Provide the (x, y) coordinate of the cell's center where the given text is located.  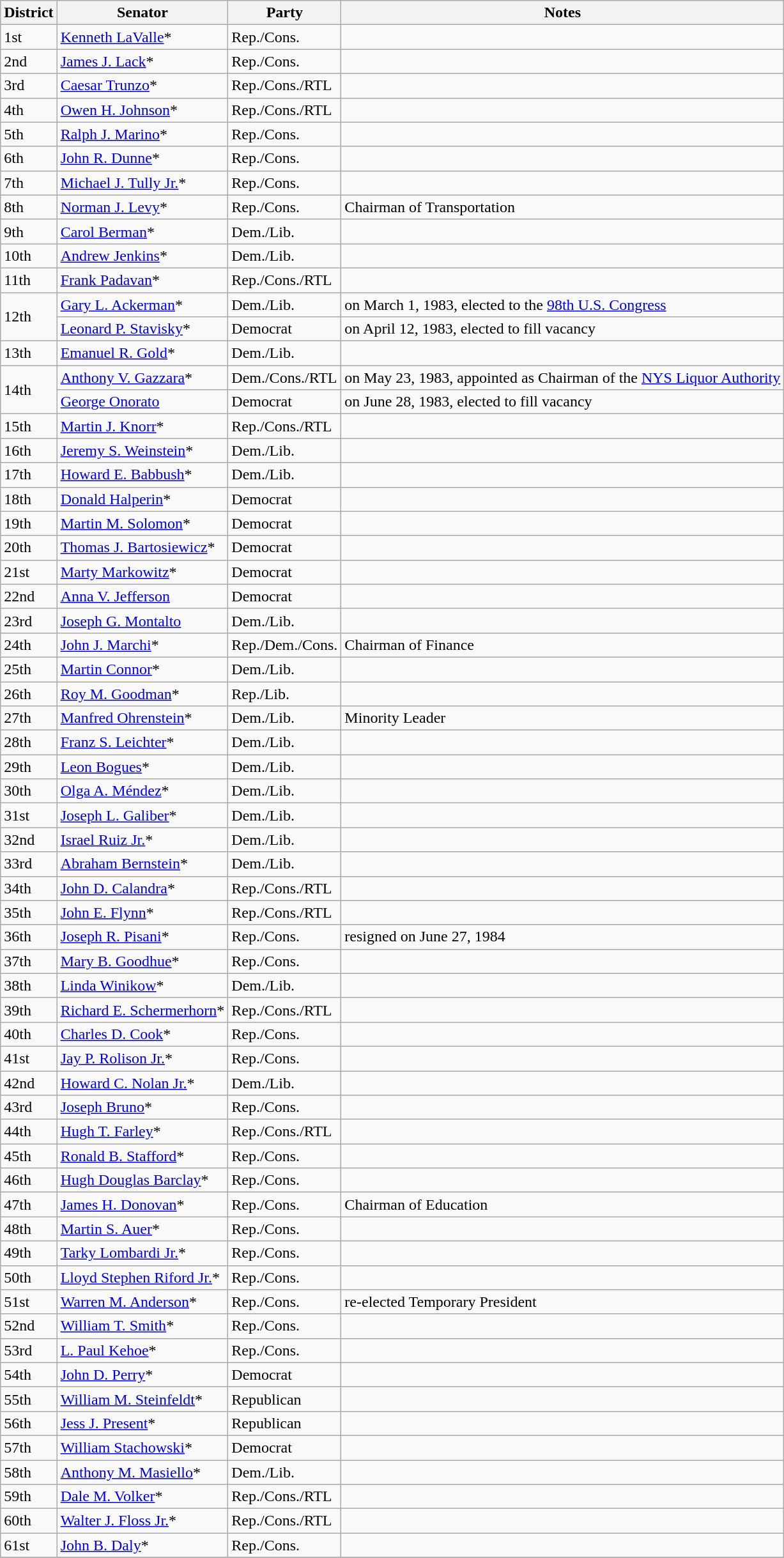
Martin M. Solomon* (142, 523)
24th (29, 645)
47th (29, 1205)
Emanuel R. Gold* (142, 353)
William Stachowski* (142, 1447)
59th (29, 1497)
Howard C. Nolan Jr.* (142, 1083)
John B. Daly* (142, 1545)
30th (29, 791)
Norman J. Levy* (142, 207)
40th (29, 1034)
William M. Steinfeldt* (142, 1399)
55th (29, 1399)
Chairman of Education (562, 1205)
William T. Smith* (142, 1326)
Anthony M. Masiello* (142, 1472)
L. Paul Kehoe* (142, 1350)
George Onorato (142, 402)
Thomas J. Bartosiewicz* (142, 548)
Hugh T. Farley* (142, 1132)
18th (29, 499)
Anna V. Jefferson (142, 596)
John D. Perry* (142, 1375)
49th (29, 1253)
21st (29, 572)
Jeremy S. Weinstein* (142, 451)
1st (29, 37)
on March 1, 1983, elected to the 98th U.S. Congress (562, 305)
District (29, 13)
Jay P. Rolison Jr.* (142, 1058)
Ralph J. Marino* (142, 134)
Leon Bogues* (142, 767)
60th (29, 1521)
42nd (29, 1083)
Hugh Douglas Barclay* (142, 1180)
Marty Markowitz* (142, 572)
19th (29, 523)
Joseph G. Montalto (142, 621)
Kenneth LaValle* (142, 37)
9th (29, 231)
8th (29, 207)
Franz S. Leichter* (142, 743)
53rd (29, 1350)
22nd (29, 596)
Tarky Lombardi Jr.* (142, 1253)
Senator (142, 13)
57th (29, 1447)
25th (29, 669)
John D. Calandra* (142, 888)
Gary L. Ackerman* (142, 305)
Leonard P. Stavisky* (142, 329)
Andrew Jenkins* (142, 256)
48th (29, 1229)
Israel Ruiz Jr.* (142, 840)
Owen H. Johnson* (142, 110)
2nd (29, 61)
Chairman of Transportation (562, 207)
James J. Lack* (142, 61)
on June 28, 1983, elected to fill vacancy (562, 402)
4th (29, 110)
John E. Flynn* (142, 913)
34th (29, 888)
58th (29, 1472)
Joseph Bruno* (142, 1107)
36th (29, 937)
3rd (29, 86)
Walter J. Floss Jr.* (142, 1521)
16th (29, 451)
31st (29, 815)
38th (29, 985)
Abraham Bernstein* (142, 864)
Chairman of Finance (562, 645)
20th (29, 548)
Martin S. Auer* (142, 1229)
29th (29, 767)
James H. Donovan* (142, 1205)
17th (29, 475)
39th (29, 1010)
41st (29, 1058)
on May 23, 1983, appointed as Chairman of the NYS Liquor Authority (562, 378)
Rep./Dem./Cons. (285, 645)
14th (29, 390)
Joseph R. Pisani* (142, 937)
15th (29, 426)
Minority Leader (562, 718)
Jess J. Present* (142, 1423)
Richard E. Schermerhorn* (142, 1010)
Martin J. Knorr* (142, 426)
Martin Connor* (142, 669)
32nd (29, 840)
Mary B. Goodhue* (142, 961)
Howard E. Babbush* (142, 475)
Caesar Trunzo* (142, 86)
28th (29, 743)
Warren M. Anderson* (142, 1302)
Olga A. Méndez* (142, 791)
John R. Dunne* (142, 158)
Party (285, 13)
Michael J. Tully Jr.* (142, 183)
Donald Halperin* (142, 499)
51st (29, 1302)
7th (29, 183)
56th (29, 1423)
13th (29, 353)
Joseph L. Galiber* (142, 815)
Roy M. Goodman* (142, 693)
54th (29, 1375)
Lloyd Stephen Riford Jr.* (142, 1277)
resigned on June 27, 1984 (562, 937)
Charles D. Cook* (142, 1034)
Rep./Lib. (285, 693)
23rd (29, 621)
6th (29, 158)
12th (29, 317)
on April 12, 1983, elected to fill vacancy (562, 329)
re-elected Temporary President (562, 1302)
52nd (29, 1326)
44th (29, 1132)
35th (29, 913)
61st (29, 1545)
Linda Winikow* (142, 985)
37th (29, 961)
11th (29, 280)
5th (29, 134)
Dale M. Volker* (142, 1497)
27th (29, 718)
Dem./Cons./RTL (285, 378)
Anthony V. Gazzara* (142, 378)
Manfred Ohrenstein* (142, 718)
46th (29, 1180)
Frank Padavan* (142, 280)
45th (29, 1156)
Ronald B. Stafford* (142, 1156)
10th (29, 256)
Notes (562, 13)
Carol Berman* (142, 231)
43rd (29, 1107)
50th (29, 1277)
33rd (29, 864)
John J. Marchi* (142, 645)
26th (29, 693)
